Scan for the cell matching the given text and deliver its [X, Y] coordinate at center. 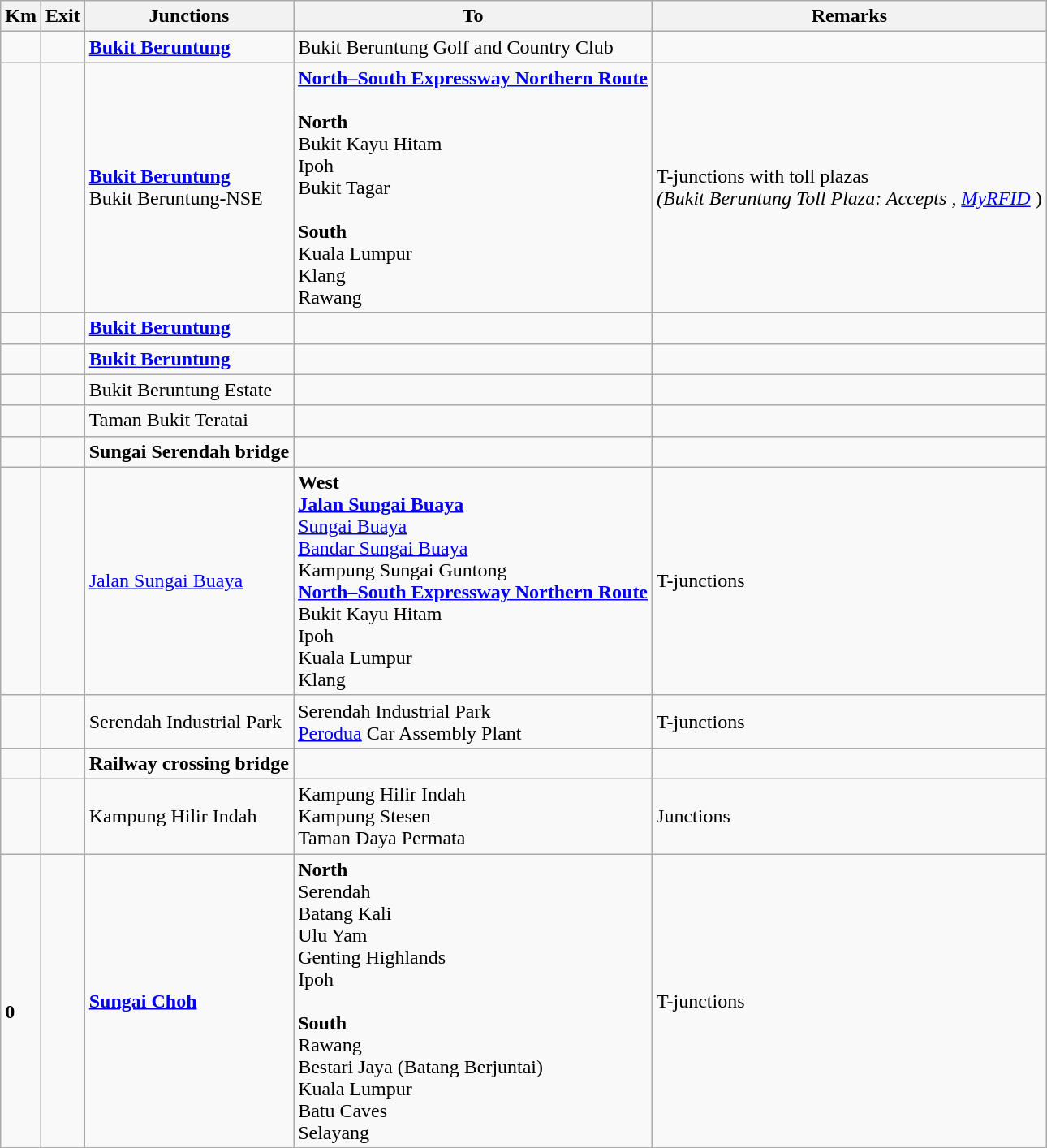
Taman Bukit Teratai [188, 421]
Kampung Hilir Indah [188, 816]
Sungai Serendah bridge [188, 451]
To [473, 16]
Exit [62, 16]
Remarks [850, 16]
Railway crossing bridge [188, 763]
Km [21, 16]
Bukit Beruntung Estate [188, 390]
T-junctions with toll plazas(Bukit Beruntung Toll Plaza: Accepts , MyRFID ) [850, 188]
North Serendah Batang Kali Ulu Yam Genting Highlands IpohSouth Rawang Bestari Jaya (Batang Berjuntai) Kuala Lumpur Batu Caves Selayang [473, 1001]
0 [21, 1001]
Jalan Sungai Buaya [188, 581]
Serendah Industrial ParkPerodua Car Assembly Plant [473, 721]
Sungai Choh [188, 1001]
Serendah Industrial Park [188, 721]
Bukit Beruntung Golf and Country Club [473, 47]
Bukit BeruntungBukit Beruntung-NSE [188, 188]
North–South Expressway Northern RouteNorthBukit Kayu HitamIpohBukit TagarSouthKuala LumpurKlangRawang [473, 188]
Kampung Hilir IndahKampung StesenTaman Daya Permata [473, 816]
